Scan for the cell matching the given text and deliver its (X, Y) coordinate at center. 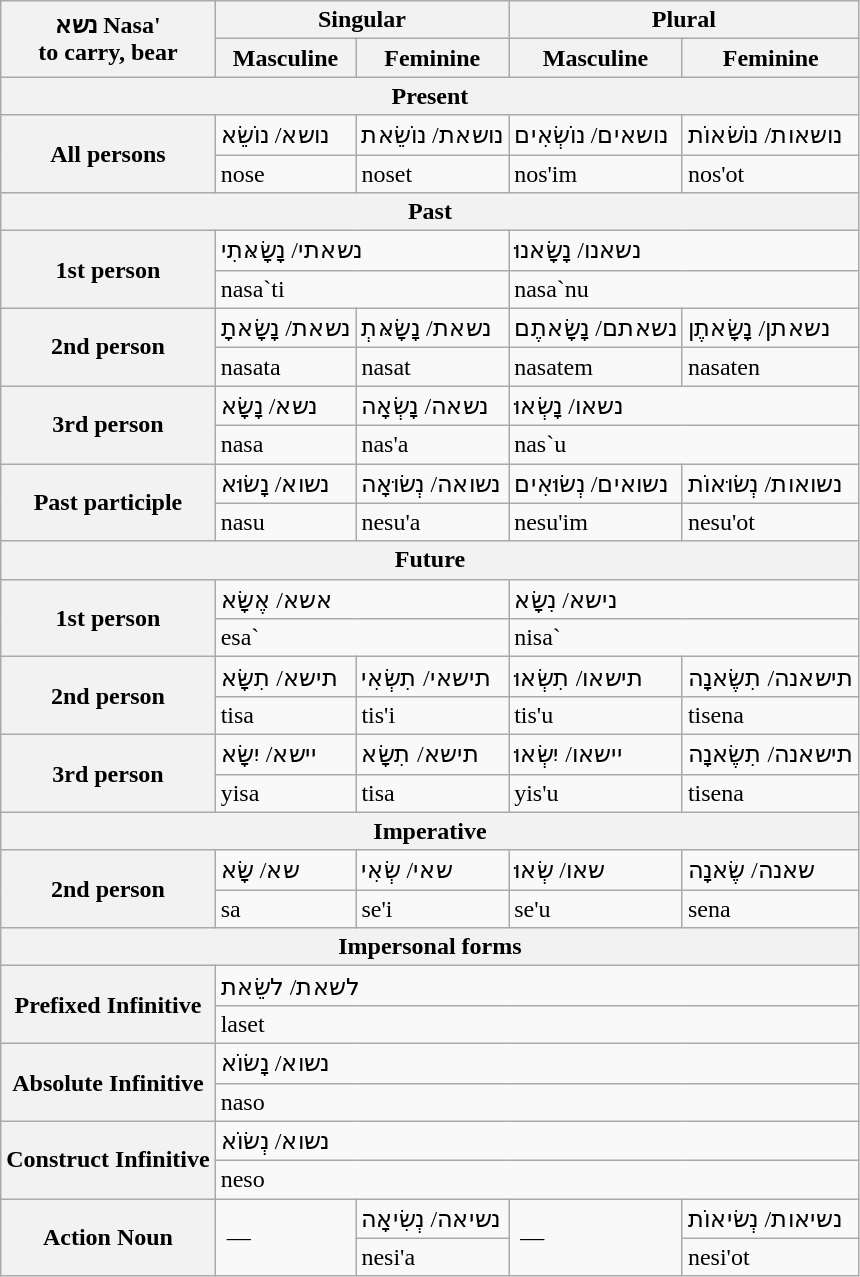
Construct Infinitive (108, 1160)
nesu'a (432, 522)
נשאת/ נָשָׂאּתְ (432, 328)
nas'a (432, 444)
נשיאות/ נְשׂיאוֹת (770, 1219)
נשוא/ נְשׂוֹא (537, 1141)
tis'u (596, 715)
נשואות/ נְשׂוּאוֹת (770, 484)
נושאים/ נוֹשְׂאִים (596, 135)
נשאתם/ נָשָׂאתֶם (596, 328)
nasa (286, 444)
נשאתן/ נָשָׂאתֶן (770, 328)
נישא/ נִשָּׂא (684, 599)
נושאת/ נוֹשֵׂאת (432, 135)
nasu (286, 522)
יישאו/ יִשְּׂאוּ (596, 754)
Imperative (430, 831)
se'i (432, 909)
Singular (362, 20)
se'u (596, 909)
All persons (108, 154)
נשוא/ נָשׂוֹא (537, 1063)
לשאת/ לשֵׂאת (537, 986)
יישא/ יִשָּׂא (286, 754)
nesu'ot (770, 522)
nos'im (596, 173)
נשאה/ נָשְׂאָה (432, 406)
Action Noun (108, 1238)
נשאנו/ נָשָׂאנוּ (684, 251)
שאי/ שְׂאִי (432, 870)
yis'u (596, 793)
Prefixed Infinitive (108, 1005)
נושא/ נוֹשֵׂא (286, 135)
nasaten (770, 367)
nasat (432, 367)
Future (430, 560)
Past participle (108, 503)
נשאתי/ נָשָׂאּתִי (362, 251)
Past (430, 212)
neso (537, 1180)
נשאת/ נָשָׂאתָ (286, 328)
נשואים/ נְשׂוּאִים (596, 484)
esa` (362, 638)
שאו/ שְׂאוּ (596, 870)
yisa (286, 793)
nasatem (596, 367)
Plural (684, 20)
nisa` (684, 638)
שא/ שָׂא (286, 870)
nasata (286, 367)
nasa`ti (362, 289)
תישאי/ תִשְּׂאִי (432, 677)
nas`u (684, 444)
נשאו/ נָשְׂאוּ (684, 406)
נשיאה/ נְשִׂיאָה (432, 1219)
nasa`nu (684, 289)
נשא Nasa'to carry, bear (108, 39)
nose (286, 173)
nesi'ot (770, 1257)
laset (537, 1024)
נשא/ נָשָׂא (286, 406)
sena (770, 909)
נשוא/ נָשׂוּא (286, 484)
naso (537, 1102)
אשא/ אֶשָּׂא (362, 599)
שאנה/ שֶׂאנָה (770, 870)
tis'i (432, 715)
sa (286, 909)
nesi'a (432, 1257)
Present (430, 96)
נושאות/ נוֹשׂאוֹת (770, 135)
noset (432, 173)
Impersonal forms (430, 947)
תישאו/ תִשְּׂאוּ (596, 677)
nos'ot (770, 173)
נשואה/ נְשׂוּאָה (432, 484)
nesu'im (596, 522)
Absolute Infinitive (108, 1082)
